Output the (x, y) coordinate of the center of the cell containing the given text.  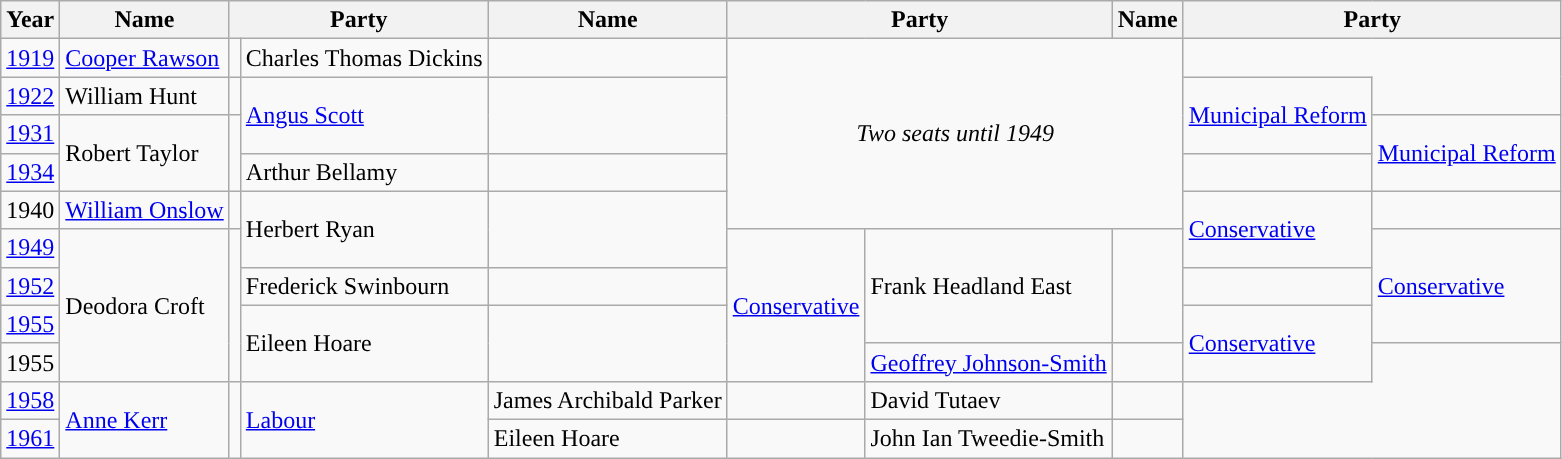
Herbert Ryan (364, 229)
Charles Thomas Dickins (364, 58)
1931 (30, 134)
Cooper Rawson (144, 58)
Anne Kerr (144, 419)
1919 (30, 58)
Robert Taylor (144, 153)
Two seats until 1949 (955, 134)
Labour (364, 419)
Angus Scott (364, 115)
Frank Headland East (988, 286)
Deodora Croft (144, 305)
Arthur Bellamy (364, 172)
John Ian Tweedie-Smith (988, 438)
1949 (30, 248)
William Onslow (144, 210)
1961 (30, 438)
1922 (30, 96)
1952 (30, 286)
James Archibald Parker (608, 400)
1934 (30, 172)
Year (30, 20)
Geoffrey Johnson-Smith (988, 362)
David Tutaev (988, 400)
Frederick Swinbourn (364, 286)
William Hunt (144, 96)
1958 (30, 400)
1940 (30, 210)
